Search for the cell housing the specified text and yield its [X, Y] center coordinate. 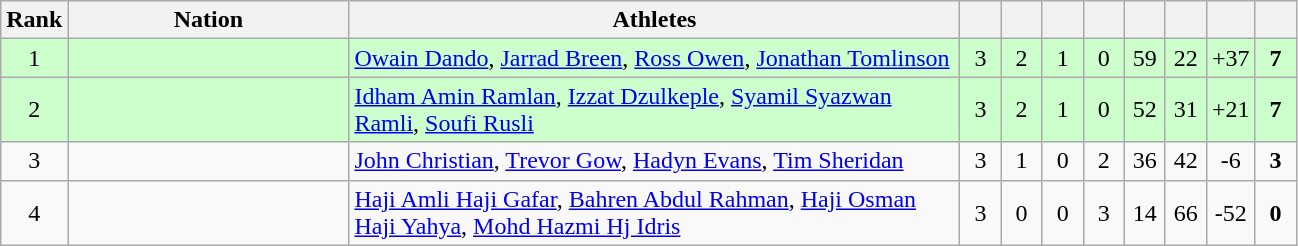
Nation [208, 20]
+21 [1230, 110]
52 [1144, 110]
66 [1186, 212]
Owain Dando, Jarrad Breen, Ross Owen, Jonathan Tomlinson [654, 58]
John Christian, Trevor Gow, Hadyn Evans, Tim Sheridan [654, 161]
+37 [1230, 58]
14 [1144, 212]
36 [1144, 161]
42 [1186, 161]
Idham Amin Ramlan, Izzat Dzulkeple, Syamil Syazwan Ramli, Soufi Rusli [654, 110]
Rank [34, 20]
-52 [1230, 212]
-6 [1230, 161]
4 [34, 212]
Athletes [654, 20]
Haji Amli Haji Gafar, Bahren Abdul Rahman, Haji Osman Haji Yahya, Mohd Hazmi Hj Idris [654, 212]
31 [1186, 110]
59 [1144, 58]
22 [1186, 58]
